Locate the cell with the specified text and output its [x, y] center coordinate. 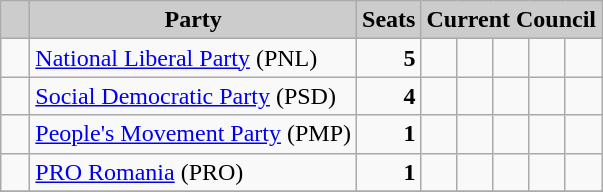
PRO Romania (PRO) [194, 172]
Current Council [512, 20]
Social Democratic Party (PSD) [194, 96]
4 [389, 96]
5 [389, 58]
Party [194, 20]
People's Movement Party (PMP) [194, 134]
Seats [389, 20]
National Liberal Party (PNL) [194, 58]
